Search for the cell housing the specified text and yield its [X, Y] center coordinate. 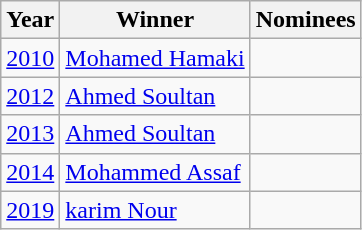
2014 [30, 172]
2010 [30, 58]
Winner [155, 20]
2012 [30, 96]
2019 [30, 210]
Mohamed Hamaki [155, 58]
Mohammed Assaf [155, 172]
Nominees [306, 20]
karim Nour [155, 210]
2013 [30, 134]
Year [30, 20]
